Find where the given text appears and provide that cell's center as [X, Y] coordinate. 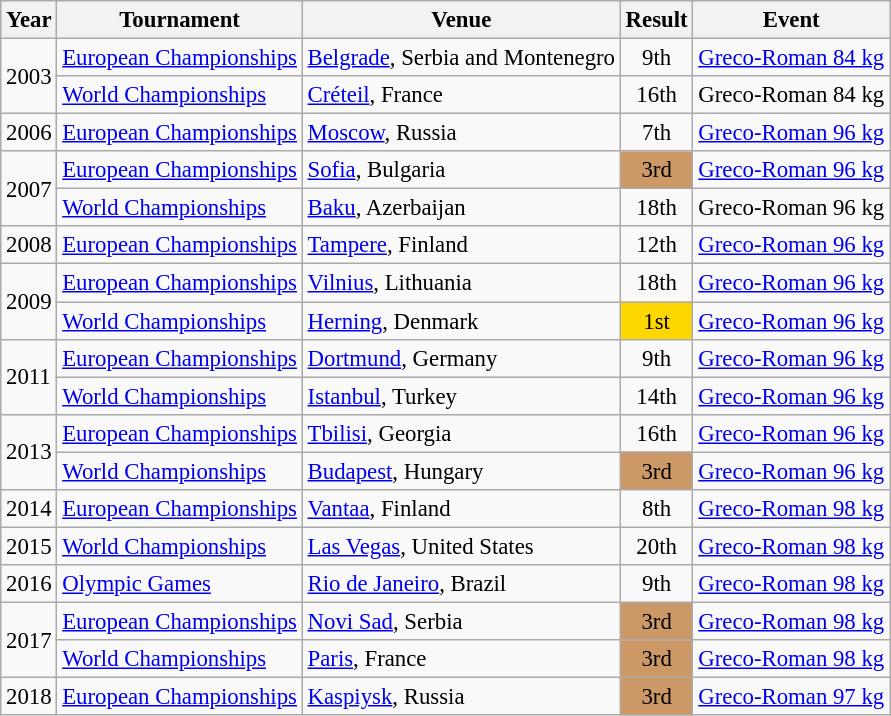
Novi Sad, Serbia [461, 621]
Year [29, 20]
1st [656, 321]
Budapest, Hungary [461, 471]
Venue [461, 20]
2007 [29, 188]
Paris, France [461, 659]
Las Vegas, United States [461, 546]
Event [792, 20]
8th [656, 509]
2003 [29, 76]
Tbilisi, Georgia [461, 433]
2017 [29, 640]
Tampere, Finland [461, 245]
2006 [29, 133]
2008 [29, 245]
20th [656, 546]
2014 [29, 509]
Result [656, 20]
Istanbul, Turkey [461, 396]
Belgrade, Serbia and Montenegro [461, 58]
Vilnius, Lithuania [461, 283]
Baku, Azerbaijan [461, 208]
2011 [29, 376]
2018 [29, 697]
Sofia, Bulgaria [461, 170]
Rio de Janeiro, Brazil [461, 584]
7th [656, 133]
2013 [29, 452]
Dortmund, Germany [461, 358]
Greco-Roman 97 kg [792, 697]
Olympic Games [180, 584]
2016 [29, 584]
Vantaa, Finland [461, 509]
Herning, Denmark [461, 321]
14th [656, 396]
Créteil, France [461, 95]
Moscow, Russia [461, 133]
Tournament [180, 20]
2009 [29, 302]
2015 [29, 546]
12th [656, 245]
Kaspiysk, Russia [461, 697]
